Return (x, y) of the center of cell containing provided text 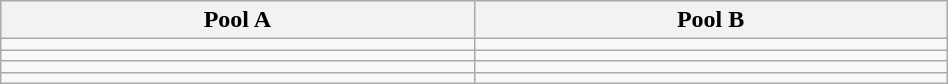
Pool B (710, 20)
Pool A (238, 20)
